From the cell containing the given text, extract its center point as (x, y) coordinate. 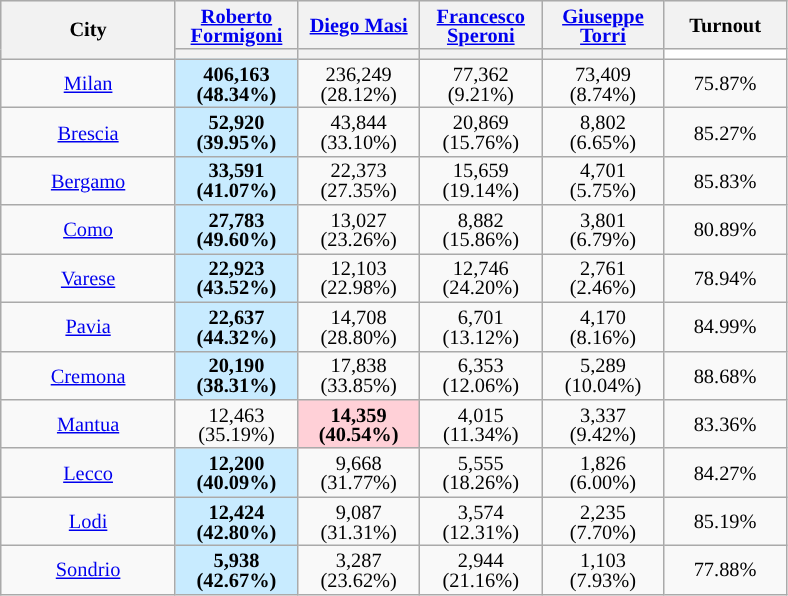
14,708 (28.80%) (359, 326)
406,163 (48.34%) (236, 84)
80.89% (725, 230)
City (88, 29)
1,826 (6.00%) (603, 472)
12,463 (35.19%) (236, 424)
12,424 (42.80%) (236, 522)
12,103 (22.98%) (359, 278)
85.19% (725, 522)
12,746 (24.20%) (481, 278)
15,659 (19.14%) (481, 180)
85.83% (725, 180)
6,353 (12.06%) (481, 376)
Mantua (88, 424)
77,362 (9.21%) (481, 84)
73,409 (8.74%) (603, 84)
Varese (88, 278)
78.94% (725, 278)
Turnout (725, 24)
Roberto Formigoni (236, 24)
Pavia (88, 326)
20,190 (38.31%) (236, 376)
27,783 (49.60%) (236, 230)
5,555 (18.26%) (481, 472)
14,359 (40.54%) (359, 424)
4,701 (5.75%) (603, 180)
2,235 (7.70%) (603, 522)
17,838 (33.85%) (359, 376)
8,802 (6.65%) (603, 132)
83.36% (725, 424)
6,701 (13.12%) (481, 326)
9,087 (31.31%) (359, 522)
3,574 (12.31%) (481, 522)
1,103 (7.93%) (603, 570)
22,637 (44.32%) (236, 326)
Francesco Speroni (481, 24)
Giuseppe Torri (603, 24)
Diego Masi (359, 24)
85.27% (725, 132)
88.68% (725, 376)
22,373 (27.35%) (359, 180)
3,337 (9.42%) (603, 424)
5,938 (42.67%) (236, 570)
77.88% (725, 570)
20,869 (15.76%) (481, 132)
3,801 (6.79%) (603, 230)
Sondrio (88, 570)
Milan (88, 84)
84.27% (725, 472)
5,289 (10.04%) (603, 376)
9,668 (31.77%) (359, 472)
22,923 (43.52%) (236, 278)
236,249 (28.12%) (359, 84)
2,944 (21.16%) (481, 570)
8,882 (15.86%) (481, 230)
3,287 (23.62%) (359, 570)
84.99% (725, 326)
Como (88, 230)
12,200 (40.09%) (236, 472)
75.87% (725, 84)
Brescia (88, 132)
2,761 (2.46%) (603, 278)
52,920 (39.95%) (236, 132)
Bergamo (88, 180)
4,015 (11.34%) (481, 424)
Lecco (88, 472)
Cremona (88, 376)
43,844 (33.10%) (359, 132)
33,591 (41.07%) (236, 180)
Lodi (88, 522)
4,170 (8.16%) (603, 326)
13,027 (23.26%) (359, 230)
